Locate the cell with the specified text and output its (x, y) center coordinate. 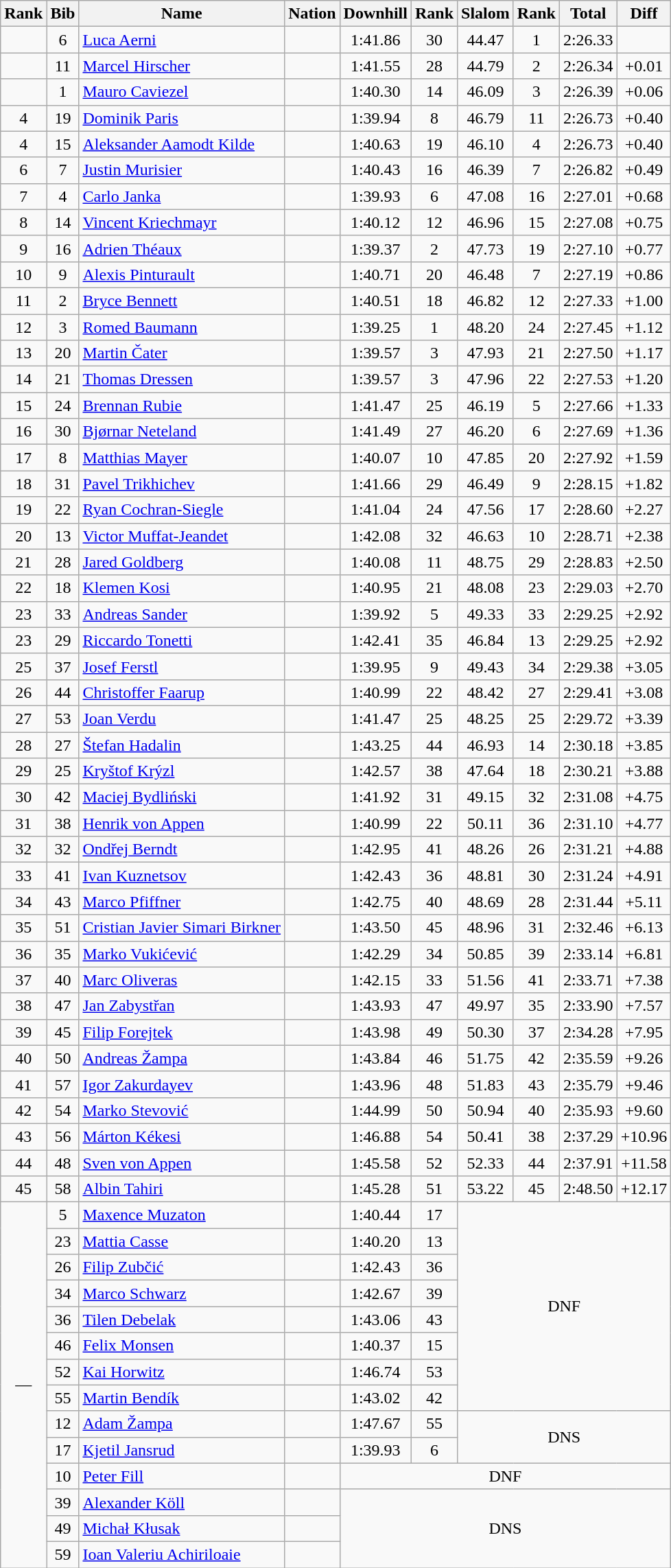
47.56 (486, 510)
Victor Muffat-Jeandet (182, 536)
+0.49 (644, 170)
2:29.72 (588, 718)
Andreas Žampa (182, 1058)
Nation (312, 14)
Marc Oliveras (182, 980)
1:39.25 (375, 327)
46.63 (486, 536)
2:29.03 (588, 588)
Adrien Théaux (182, 248)
1:45.58 (375, 1163)
50.85 (486, 954)
Slalom (486, 14)
+9.60 (644, 1110)
48.42 (486, 692)
2:34.28 (588, 1032)
1:41.92 (375, 797)
+4.77 (644, 823)
+2.50 (644, 562)
— (23, 1385)
46.20 (486, 432)
Kjetil Jansrud (182, 1450)
1:40.51 (375, 301)
2:26.82 (588, 170)
Ryan Cochran-Siegle (182, 510)
+1.33 (644, 406)
1:39.95 (375, 666)
+0.77 (644, 248)
2:28.71 (588, 536)
+9.46 (644, 1084)
2:31.44 (588, 902)
2:33.14 (588, 954)
51.56 (486, 980)
2:32.46 (588, 928)
Diff (644, 14)
+4.91 (644, 876)
49.43 (486, 666)
+3.05 (644, 666)
+2.70 (644, 588)
2:35.59 (588, 1058)
+0.86 (644, 274)
2:33.90 (588, 1006)
+4.75 (644, 797)
+1.82 (644, 484)
+2.38 (644, 536)
Ioan Valeriu Achiriloaie (182, 1554)
Albin Tahiri (182, 1189)
48.75 (486, 562)
Downhill (375, 14)
Felix Monsen (182, 1346)
1:42.75 (375, 902)
Marko Stevović (182, 1110)
Bjørnar Neteland (182, 432)
56 (63, 1136)
1:43.02 (375, 1398)
44.79 (486, 66)
2:30.21 (588, 771)
Peter Fill (182, 1476)
2:31.24 (588, 876)
1:43.84 (375, 1058)
Marko Vukićević (182, 954)
+0.68 (644, 196)
46.39 (486, 170)
1:40.44 (375, 1215)
46.84 (486, 640)
Ivan Kuznetsov (182, 876)
2:27.92 (588, 458)
Justin Murisier (182, 170)
2:28.83 (588, 562)
Christoffer Faarup (182, 692)
46.48 (486, 274)
+3.08 (644, 692)
Alexander Köll (182, 1502)
+2.27 (644, 510)
+0.75 (644, 222)
Sven von Appen (182, 1163)
2:37.91 (588, 1163)
47.93 (486, 353)
+10.96 (644, 1136)
Thomas Dressen (182, 379)
44.47 (486, 40)
2:27.53 (588, 379)
+1.20 (644, 379)
Štefan Hadalin (182, 745)
Josef Ferstl (182, 666)
1:40.08 (375, 562)
46.10 (486, 144)
2:27.08 (588, 222)
Maxence Muzaton (182, 1215)
Brennan Rubie (182, 406)
Kryštof Krýzl (182, 771)
1:40.71 (375, 274)
48.81 (486, 876)
50.30 (486, 1032)
2:31.08 (588, 797)
Henrik von Appen (182, 823)
1:41.04 (375, 510)
1:42.15 (375, 980)
+9.26 (644, 1058)
+1.36 (644, 432)
+7.57 (644, 1006)
+7.38 (644, 980)
2:27.19 (588, 274)
+12.17 (644, 1189)
Luca Aerni (182, 40)
+3.85 (644, 745)
Alexis Pinturault (182, 274)
+1.59 (644, 458)
+0.06 (644, 92)
Pavel Trikhichev (182, 484)
1:40.07 (375, 458)
Jan Zabystřan (182, 1006)
2:26.33 (588, 40)
48.20 (486, 327)
50.11 (486, 823)
46.82 (486, 301)
+7.95 (644, 1032)
1:41.66 (375, 484)
1:43.98 (375, 1032)
+1.12 (644, 327)
Vincent Kriechmayr (182, 222)
2:28.60 (588, 510)
2:27.69 (588, 432)
47.96 (486, 379)
2:26.39 (588, 92)
2:27.33 (588, 301)
47.73 (486, 248)
48.08 (486, 588)
49.15 (486, 797)
46.49 (486, 484)
2:28.15 (588, 484)
1:43.50 (375, 928)
Michał Kłusak (182, 1528)
1:41.49 (375, 432)
52.33 (486, 1163)
1:41.86 (375, 40)
1:43.96 (375, 1084)
Filip Zubčić (182, 1267)
+6.81 (644, 954)
2:27.50 (588, 353)
59 (63, 1554)
+0.01 (644, 66)
Klemen Kosi (182, 588)
+1.00 (644, 301)
1:46.74 (375, 1372)
Maciej Bydliński (182, 797)
Carlo Janka (182, 196)
Mauro Caviezel (182, 92)
1:42.08 (375, 536)
1:40.12 (375, 222)
+4.88 (644, 850)
46.19 (486, 406)
1:40.43 (375, 170)
Adam Žampa (182, 1424)
+1.17 (644, 353)
2:27.45 (588, 327)
1:42.67 (375, 1294)
49.97 (486, 1006)
1:46.88 (375, 1136)
2:29.41 (588, 692)
2:48.50 (588, 1189)
48.96 (486, 928)
Matthias Mayer (182, 458)
Mattia Casse (182, 1241)
1:39.92 (375, 614)
Bib (63, 14)
Andreas Sander (182, 614)
1:39.94 (375, 118)
51.83 (486, 1084)
Márton Kékesi (182, 1136)
Filip Forejtek (182, 1032)
1:45.28 (375, 1189)
47.64 (486, 771)
Marco Schwarz (182, 1294)
1:43.93 (375, 1006)
2:27.66 (588, 406)
1:39.37 (375, 248)
53.22 (486, 1189)
Romed Baumann (182, 327)
2:30.18 (588, 745)
Igor Zakurdayev (182, 1084)
+11.58 (644, 1163)
Cristian Javier Simari Birkner (182, 928)
1:40.37 (375, 1346)
2:26.34 (588, 66)
1:43.25 (375, 745)
50.41 (486, 1136)
Martin Bendík (182, 1398)
1:47.67 (375, 1424)
1:40.30 (375, 92)
1:44.99 (375, 1110)
2:33.71 (588, 980)
58 (63, 1189)
Kai Horwitz (182, 1372)
+3.88 (644, 771)
46.96 (486, 222)
2:37.29 (588, 1136)
+6.13 (644, 928)
47.08 (486, 196)
2:35.79 (588, 1084)
1:40.20 (375, 1241)
2:31.21 (588, 850)
Tilen Debelak (182, 1320)
48.25 (486, 718)
1:42.57 (375, 771)
46.09 (486, 92)
+5.11 (644, 902)
1:42.95 (375, 850)
Joan Verdu (182, 718)
1:40.63 (375, 144)
2:35.93 (588, 1110)
+3.39 (644, 718)
2:31.10 (588, 823)
2:27.10 (588, 248)
Aleksander Aamodt Kilde (182, 144)
Martin Čater (182, 353)
Jared Goldberg (182, 562)
Ondřej Berndt (182, 850)
1:43.06 (375, 1320)
2:27.01 (588, 196)
1:41.55 (375, 66)
46.93 (486, 745)
46.79 (486, 118)
50.94 (486, 1110)
1:42.41 (375, 640)
Total (588, 14)
49.33 (486, 614)
Marco Pfiffner (182, 902)
1:42.29 (375, 954)
Bryce Bennett (182, 301)
51.75 (486, 1058)
57 (63, 1084)
Name (182, 14)
1:40.95 (375, 588)
Marcel Hirscher (182, 66)
48.69 (486, 902)
48.26 (486, 850)
Riccardo Tonetti (182, 640)
47.85 (486, 458)
Dominik Paris (182, 118)
2:29.38 (588, 666)
